Find where the given text appears and provide that cell's center as (x, y) coordinate. 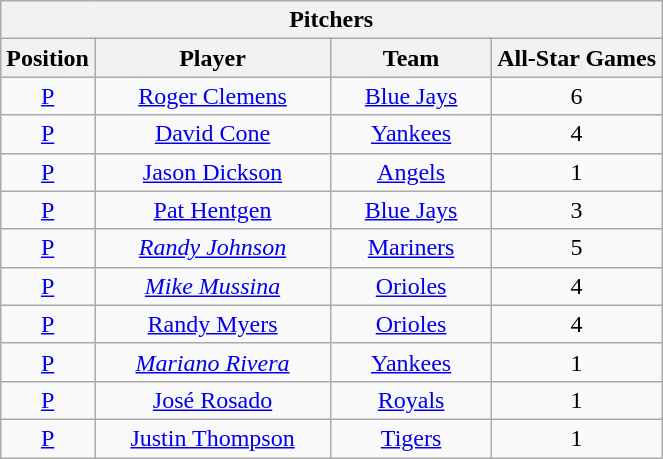
Team (412, 58)
Pitchers (332, 20)
Jason Dickson (212, 172)
Angels (412, 172)
5 (577, 248)
Royals (412, 400)
Tigers (412, 438)
Pat Hentgen (212, 210)
Mike Mussina (212, 286)
Justin Thompson (212, 438)
Mariano Rivera (212, 362)
José Rosado (212, 400)
Randy Myers (212, 324)
All-Star Games (577, 58)
6 (577, 96)
Mariners (412, 248)
Randy Johnson (212, 248)
Position (48, 58)
Player (212, 58)
Roger Clemens (212, 96)
3 (577, 210)
David Cone (212, 134)
